Extract the [x, y] coordinate from the center of the cell holding the provided text.  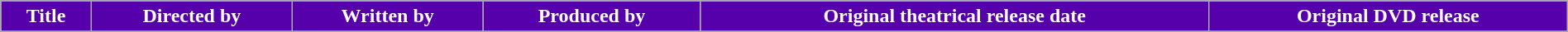
Written by [387, 16]
Produced by [592, 16]
Original theatrical release date [954, 16]
Title [46, 16]
Original DVD release [1388, 16]
Directed by [192, 16]
